Return the (x, y) coordinate for the center point of the cell that contains the specified text.  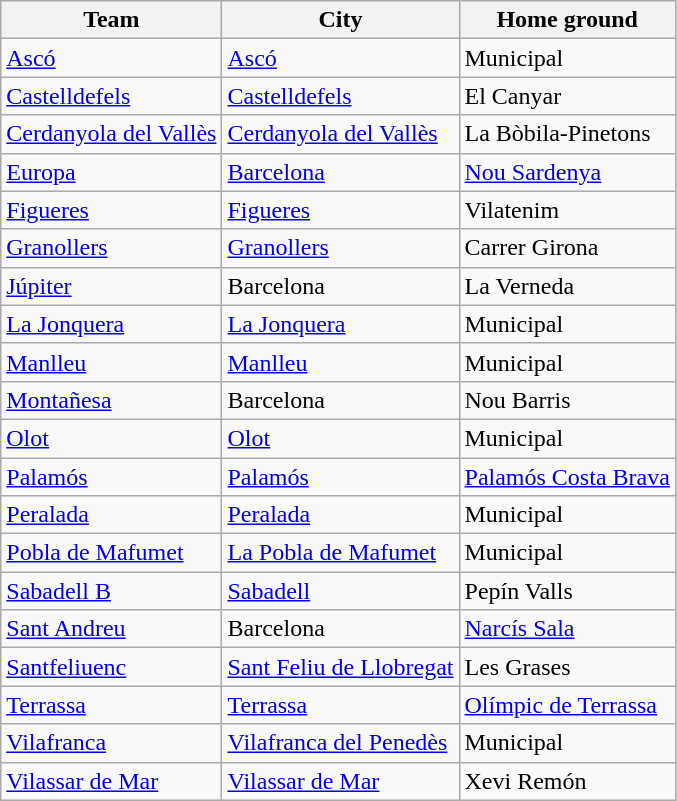
Sant Feliu de Llobregat (340, 667)
Vilafranca (112, 743)
Nou Sardenya (567, 172)
City (340, 20)
Santfeliuenc (112, 667)
Pepín Valls (567, 591)
Les Grases (567, 667)
Europa (112, 172)
Sabadell (340, 591)
Team (112, 20)
Sabadell B (112, 591)
Nou Barris (567, 400)
Vilatenim (567, 210)
La Verneda (567, 286)
Pobla de Mafumet (112, 553)
Carrer Girona (567, 248)
Narcís Sala (567, 629)
Sant Andreu (112, 629)
Xevi Remón (567, 781)
Home ground (567, 20)
Olímpic de Terrassa (567, 705)
Palamós Costa Brava (567, 477)
Vilafranca del Penedès (340, 743)
La Pobla de Mafumet (340, 553)
El Canyar (567, 96)
Montañesa (112, 400)
La Bòbila-Pinetons (567, 134)
Júpiter (112, 286)
